Search for the cell housing the specified text and yield its [X, Y] center coordinate. 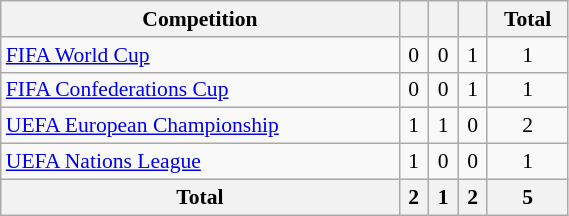
UEFA Nations League [200, 162]
FIFA Confederations Cup [200, 90]
5 [528, 197]
Competition [200, 19]
FIFA World Cup [200, 55]
UEFA European Championship [200, 126]
